Provide the (X, Y) coordinate of the cell's center where the given text is located.  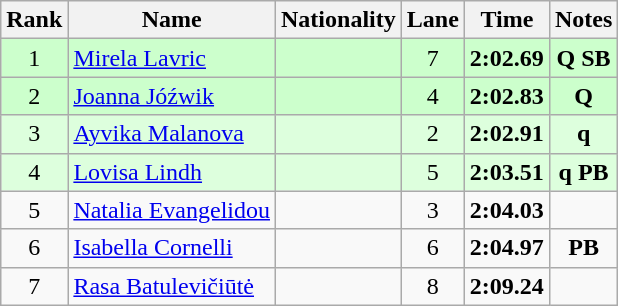
Time (506, 20)
Name (172, 20)
Q SB (583, 58)
2:04.97 (506, 248)
PB (583, 248)
2:02.91 (506, 134)
Lane (432, 20)
Ayvika Malanova (172, 134)
2:02.69 (506, 58)
Joanna Jóźwik (172, 96)
Notes (583, 20)
Isabella Cornelli (172, 248)
Rasa Batulevičiūtė (172, 286)
Rank (34, 20)
2:04.03 (506, 210)
8 (432, 286)
Q (583, 96)
2:03.51 (506, 172)
1 (34, 58)
2:02.83 (506, 96)
q PB (583, 172)
Natalia Evangelidou (172, 210)
Nationality (339, 20)
2:09.24 (506, 286)
q (583, 134)
Mirela Lavric (172, 58)
Lovisa Lindh (172, 172)
